Detect which cell encompasses the target text, then output its (x, y) center coordinate. 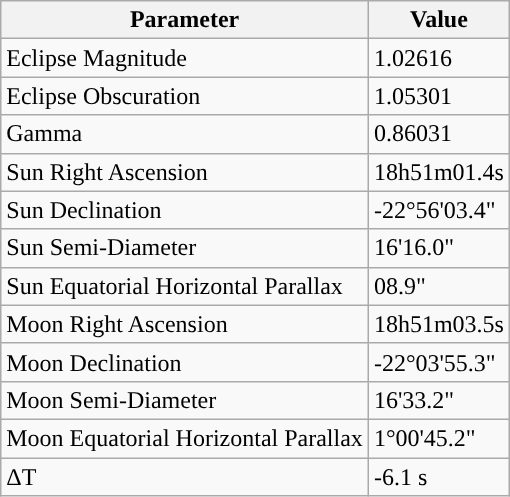
Moon Equatorial Horizontal Parallax (185, 438)
-22°56'03.4" (438, 210)
Sun Equatorial Horizontal Parallax (185, 286)
Moon Semi-Diameter (185, 400)
0.86031 (438, 134)
1.02616 (438, 58)
18h51m01.4s (438, 172)
Sun Right Ascension (185, 172)
1.05301 (438, 96)
16'33.2" (438, 400)
Value (438, 20)
Eclipse Magnitude (185, 58)
-22°03'55.3" (438, 362)
18h51m03.5s (438, 324)
Parameter (185, 20)
ΔT (185, 477)
16'16.0" (438, 248)
Gamma (185, 134)
1°00'45.2" (438, 438)
Moon Declination (185, 362)
Sun Declination (185, 210)
Moon Right Ascension (185, 324)
Sun Semi-Diameter (185, 248)
Eclipse Obscuration (185, 96)
-6.1 s (438, 477)
08.9" (438, 286)
